Find where the given text appears and provide that cell's center as [x, y] coordinate. 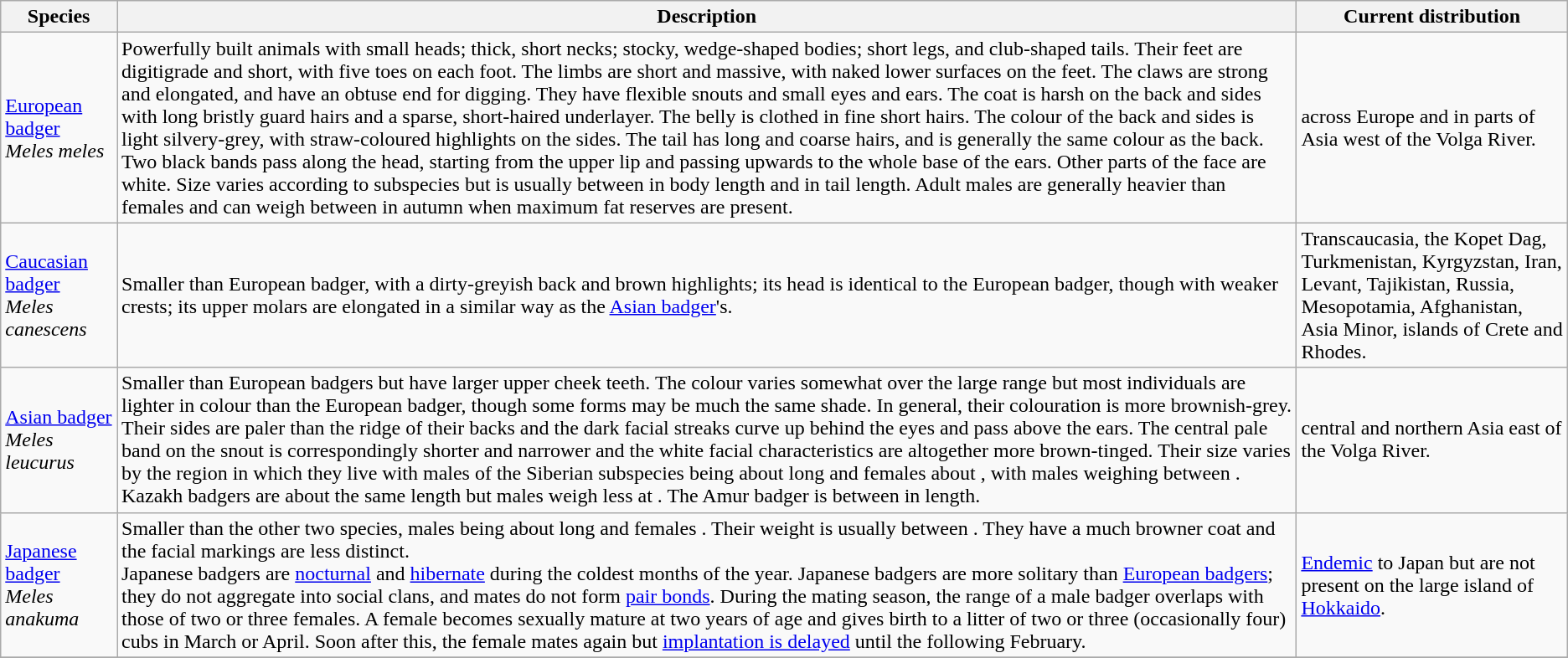
across Europe and in parts of Asia west of the Volga River. [1432, 127]
Endemic to Japan but are not present on the large island of Hokkaido. [1432, 584]
Species [59, 17]
Caucasian badger Meles canescens [59, 295]
Japanese badger Meles anakuma [59, 584]
Asian badger Meles leucurus [59, 440]
central and northern Asia east of the Volga River. [1432, 440]
European badger Meles meles [59, 127]
Current distribution [1432, 17]
Description [707, 17]
